Output the [x, y] coordinate of the center of the cell containing the given text.  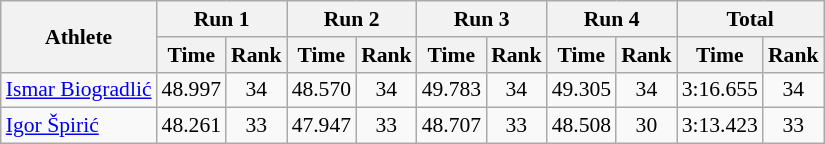
Run 2 [352, 19]
Run 4 [612, 19]
Athlete [79, 36]
Ismar Biogradlić [79, 90]
Igor Špirić [79, 126]
48.570 [322, 90]
Total [750, 19]
48.261 [192, 126]
3:16.655 [720, 90]
48.997 [192, 90]
30 [646, 126]
48.707 [452, 126]
47.947 [322, 126]
Run 3 [482, 19]
48.508 [582, 126]
Run 1 [222, 19]
49.783 [452, 90]
3:13.423 [720, 126]
49.305 [582, 90]
